Determine the (X, Y) coordinate at the center of the cell enclosing the given text.  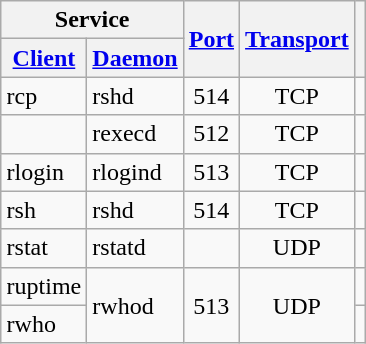
Transport (298, 39)
rexecd (135, 134)
Port (211, 39)
Daemon (135, 58)
rstatd (135, 248)
rsh (44, 210)
ruptime (44, 286)
512 (211, 134)
rwhod (135, 305)
rcp (44, 96)
rlogin (44, 172)
Service (92, 20)
Client (44, 58)
rwho (44, 324)
rlogind (135, 172)
rstat (44, 248)
